Find where the given text appears and provide that cell's center as (x, y) coordinate. 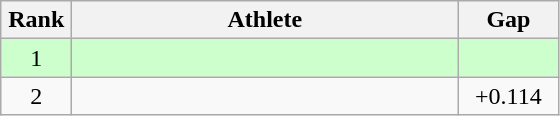
+0.114 (508, 96)
Rank (36, 20)
2 (36, 96)
1 (36, 58)
Gap (508, 20)
Athlete (265, 20)
